Determine the (X, Y) coordinate at the center of the cell enclosing the given text.  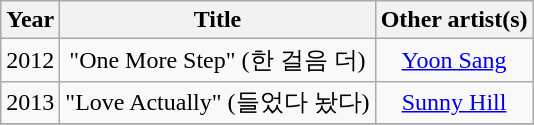
Sunny Hill (454, 102)
Year (30, 20)
"One More Step" (한 걸음 더) (218, 60)
Yoon Sang (454, 60)
2012 (30, 60)
Title (218, 20)
2013 (30, 102)
"Love Actually" (들었다 놨다) (218, 102)
Other artist(s) (454, 20)
